Extract the [x, y] coordinate from the center of the cell holding the provided text.  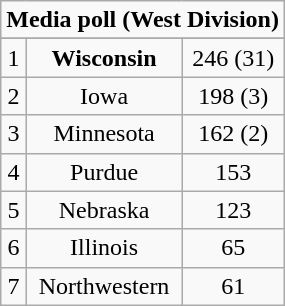
61 [233, 286]
3 [14, 134]
Media poll (West Division) [143, 20]
4 [14, 172]
6 [14, 248]
Minnesota [104, 134]
153 [233, 172]
Northwestern [104, 286]
Iowa [104, 96]
5 [14, 210]
65 [233, 248]
1 [14, 58]
2 [14, 96]
162 (2) [233, 134]
Wisconsin [104, 58]
198 (3) [233, 96]
246 (31) [233, 58]
Illinois [104, 248]
7 [14, 286]
Purdue [104, 172]
Nebraska [104, 210]
123 [233, 210]
